Output the (x, y) coordinate of the center of the cell containing the given text.  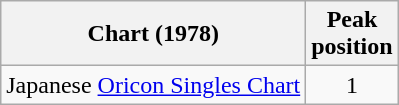
Peakposition (352, 34)
1 (352, 85)
Japanese Oricon Singles Chart (154, 85)
Chart (1978) (154, 34)
